Return [x, y] of the center of cell containing provided text 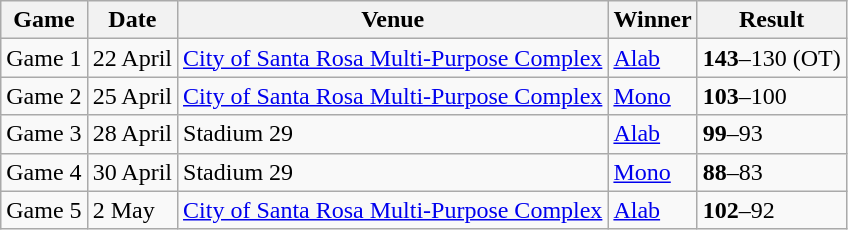
Game 1 [44, 58]
Winner [652, 20]
Game [44, 20]
2 May [132, 210]
30 April [132, 172]
Game 5 [44, 210]
Game 2 [44, 96]
22 April [132, 58]
25 April [132, 96]
Game 4 [44, 172]
Game 3 [44, 134]
28 April [132, 134]
88–83 [772, 172]
102–92 [772, 210]
Venue [393, 20]
Date [132, 20]
103–100 [772, 96]
143–130 (OT) [772, 58]
Result [772, 20]
99–93 [772, 134]
